Detect which cell encompasses the target text, then output its [x, y] center coordinate. 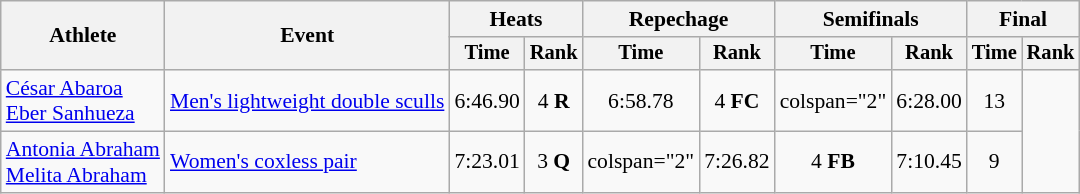
César AbaroaEber Sanhueza [83, 100]
9 [994, 162]
3 Q [554, 162]
Women's coxless pair [307, 162]
Antonia AbrahamMelita Abraham [83, 162]
13 [994, 100]
Semifinals [871, 19]
4 FC [736, 100]
Repechage [678, 19]
6:46.90 [486, 100]
4 R [554, 100]
6:58.78 [640, 100]
7:23.01 [486, 162]
Final [1023, 19]
Athlete [83, 36]
Men's lightweight double sculls [307, 100]
7:26.82 [736, 162]
Heats [516, 19]
6:28.00 [928, 100]
Event [307, 36]
4 FB [834, 162]
7:10.45 [928, 162]
